For the text-containing cell, return its midpoint in [x, y] coordinate format. 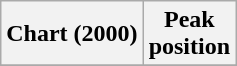
Chart (2000) [72, 34]
Peak position [189, 34]
